Return [x, y] of the center of cell containing provided text 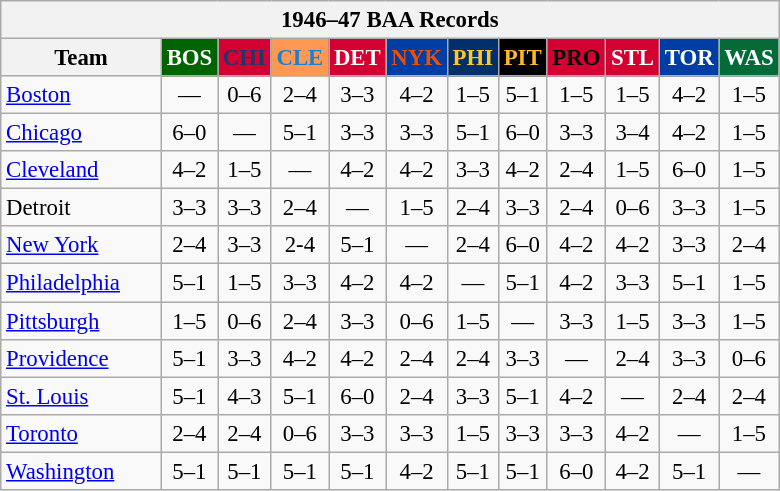
NYK [416, 58]
Cleveland [82, 170]
Washington [82, 471]
Philadelphia [82, 283]
3–4 [633, 133]
PRO [576, 58]
CHI [245, 58]
Providence [82, 358]
4–3 [245, 396]
Toronto [82, 433]
PIT [522, 58]
2-4 [300, 245]
1946–47 BAA Records [390, 20]
St. Louis [82, 396]
New York [82, 245]
TOR [689, 58]
STL [633, 58]
Pittsburgh [82, 321]
Chicago [82, 133]
Boston [82, 95]
Team [82, 58]
Detroit [82, 208]
BOS [189, 58]
DET [358, 58]
CLE [300, 58]
WAS [749, 58]
PHI [472, 58]
